Return (x, y) of the center of cell containing provided text 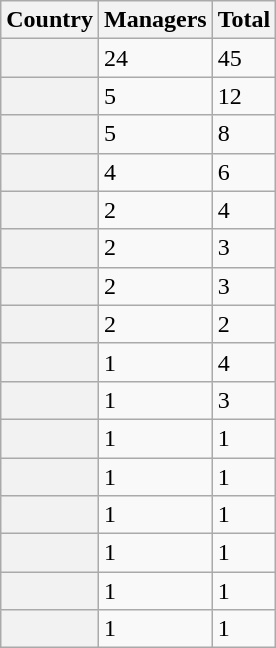
24 (155, 58)
6 (244, 172)
Country (50, 20)
Managers (155, 20)
45 (244, 58)
Total (244, 20)
8 (244, 134)
12 (244, 96)
